Pinpoint the cell where the given text exists, returning its (x, y) midpoint coordinate. 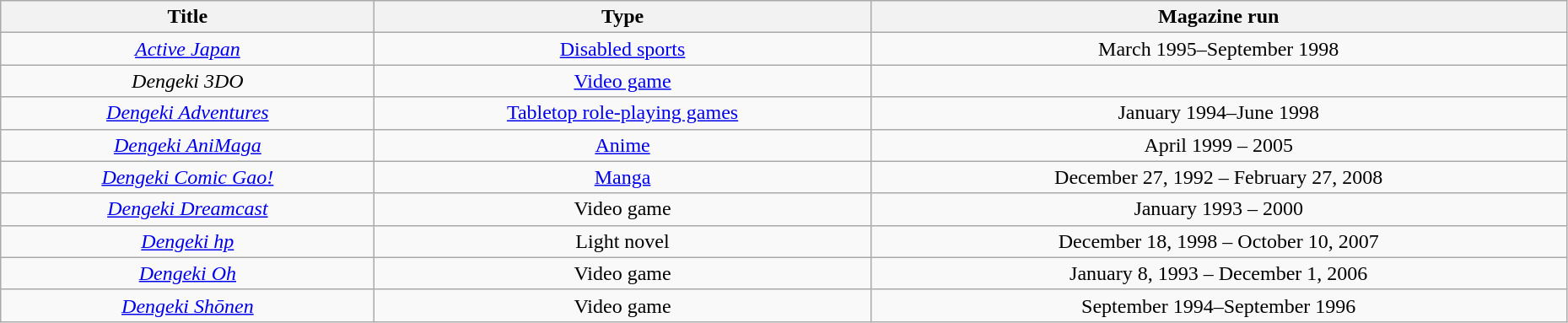
Dengeki 3DO (187, 81)
January 1994–June 1998 (1218, 113)
Dengeki Dreamcast (187, 209)
April 1999 – 2005 (1218, 145)
Magazine run (1218, 17)
Type (622, 17)
Disabled sports (622, 49)
Dengeki Comic Gao! (187, 177)
Title (187, 17)
Light novel (622, 241)
Dengeki Oh (187, 273)
Anime (622, 145)
December 27, 1992 – February 27, 2008 (1218, 177)
Dengeki hp (187, 241)
January 8, 1993 – December 1, 2006 (1218, 273)
Active Japan (187, 49)
Tabletop role-playing games (622, 113)
Dengeki Shōnen (187, 305)
Manga (622, 177)
March 1995–September 1998 (1218, 49)
Dengeki Adventures (187, 113)
Dengeki AniMaga (187, 145)
December 18, 1998 – October 10, 2007 (1218, 241)
January 1993 – 2000 (1218, 209)
September 1994–September 1996 (1218, 305)
